Capture the cell that displays the provided text and extract its (X, Y) central coordinate. 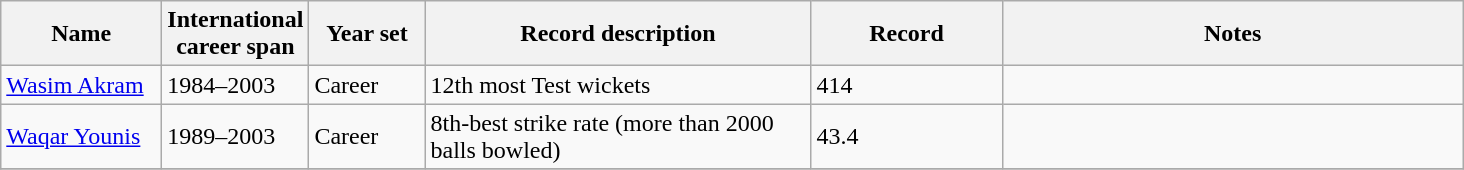
International career span (236, 34)
Record description (618, 34)
43.4 (906, 136)
Name (82, 34)
Waqar Younis (82, 136)
Notes (1232, 34)
8th-best strike rate (more than 2000 balls bowled) (618, 136)
414 (906, 85)
Record (906, 34)
1989–2003 (236, 136)
Year set (367, 34)
12th most Test wickets (618, 85)
Wasim Akram (82, 85)
1984–2003 (236, 85)
